Scan for the cell matching the given text and deliver its [X, Y] coordinate at center. 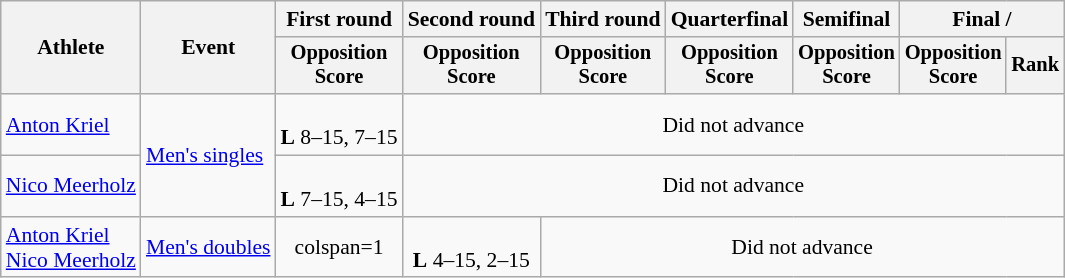
Athlete [71, 48]
Nico Meerholz [71, 186]
Anton KrielNico Meerholz [71, 248]
Event [208, 48]
Anton Kriel [71, 124]
Third round [603, 19]
Second round [472, 19]
L 8–15, 7–15 [338, 124]
colspan=1 [338, 248]
L 7–15, 4–15 [338, 186]
Rank [1035, 66]
L 4–15, 2–15 [472, 248]
Men's singles [208, 155]
Semifinal [846, 19]
First round [338, 19]
Quarterfinal [730, 19]
Men's doubles [208, 248]
Final / [982, 19]
